Locate the cell with the specified text and output its [x, y] center coordinate. 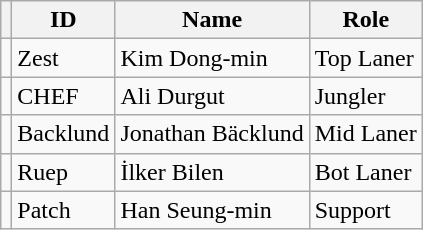
Kim Dong-min [212, 58]
Bot Laner [366, 172]
Top Laner [366, 58]
Jonathan Bäcklund [212, 134]
ID [64, 20]
Mid Laner [366, 134]
Ruep [64, 172]
Support [366, 210]
Zest [64, 58]
Han Seung-min [212, 210]
CHEF [64, 96]
İlker Bilen [212, 172]
Ali Durgut [212, 96]
Patch [64, 210]
Backlund [64, 134]
Name [212, 20]
Role [366, 20]
Jungler [366, 96]
